Output the [x, y] coordinate of the center of the cell containing the given text.  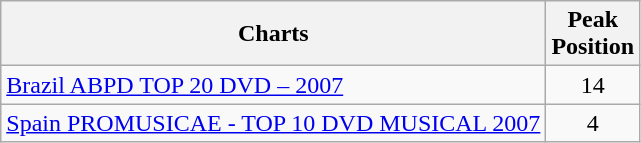
Charts [274, 34]
14 [593, 85]
Brazil ABPD TOP 20 DVD – 2007 [274, 85]
4 [593, 123]
PeakPosition [593, 34]
Spain PROMUSICAE - TOP 10 DVD MUSICAL 2007 [274, 123]
